For the text-containing cell, return its midpoint in (x, y) coordinate format. 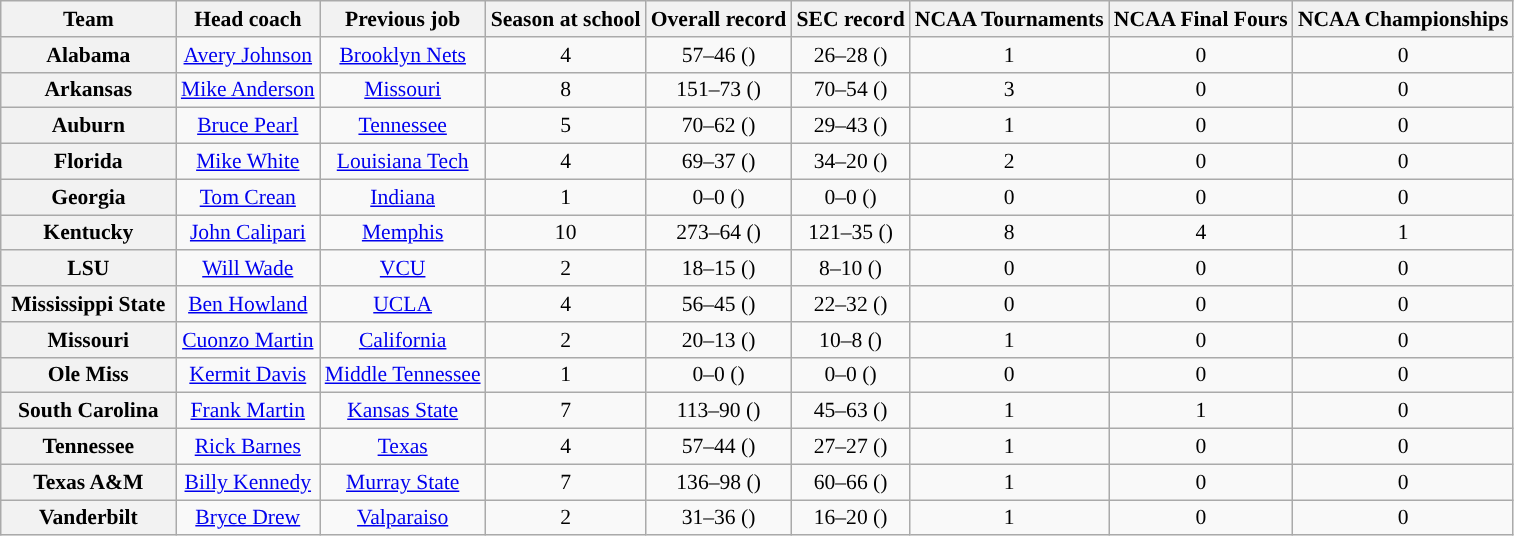
Avery Johnson (248, 55)
Middle Tennessee (403, 375)
5 (566, 126)
273–64 () (719, 233)
California (403, 340)
Mississippi State (88, 304)
NCAA Tournaments (1010, 19)
34–20 () (850, 162)
69–37 () (719, 162)
Billy Kennedy (248, 482)
31–36 () (719, 518)
16–20 () (850, 518)
70–54 () (850, 90)
Arkansas (88, 90)
Head coach (248, 19)
29–43 () (850, 126)
VCU (403, 269)
Murray State (403, 482)
18–15 () (719, 269)
Texas (403, 447)
Kentucky (88, 233)
57–46 () (719, 55)
20–13 () (719, 340)
151–73 () (719, 90)
3 (1010, 90)
136–98 () (719, 482)
Georgia (88, 197)
Valparaiso (403, 518)
57–44 () (719, 447)
Rick Barnes (248, 447)
22–32 () (850, 304)
NCAA Championships (1404, 19)
Kermit Davis (248, 375)
121–35 () (850, 233)
Vanderbilt (88, 518)
Tom Crean (248, 197)
Brooklyn Nets (403, 55)
60–66 () (850, 482)
SEC record (850, 19)
Auburn (88, 126)
Ben Howland (248, 304)
Previous job (403, 19)
113–90 () (719, 411)
South Carolina (88, 411)
LSU (88, 269)
Alabama (88, 55)
10 (566, 233)
Will Wade (248, 269)
Season at school (566, 19)
Bryce Drew (248, 518)
Team (88, 19)
Memphis (403, 233)
Indiana (403, 197)
UCLA (403, 304)
John Calipari (248, 233)
Overall record (719, 19)
Mike Anderson (248, 90)
Frank Martin (248, 411)
Kansas State (403, 411)
Bruce Pearl (248, 126)
45–63 () (850, 411)
70–62 () (719, 126)
26–28 () (850, 55)
8–10 () (850, 269)
56–45 () (719, 304)
10–8 () (850, 340)
27–27 () (850, 447)
Florida (88, 162)
Cuonzo Martin (248, 340)
Louisiana Tech (403, 162)
Texas A&M (88, 482)
Ole Miss (88, 375)
NCAA Final Fours (1201, 19)
Mike White (248, 162)
